Return the (X, Y) coordinate for the center point of the cell that contains the specified text.  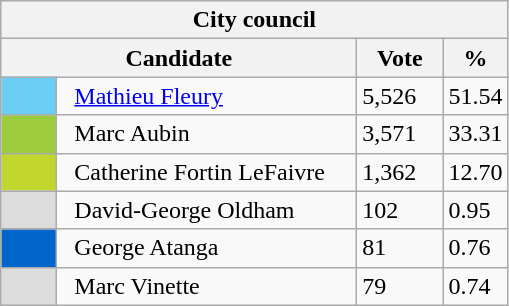
1,362 (400, 172)
51.54 (476, 96)
0.74 (476, 286)
Catherine Fortin LeFaivre (207, 172)
George Atanga (207, 248)
79 (400, 286)
0.95 (476, 210)
5,526 (400, 96)
Vote (400, 58)
12.70 (476, 172)
3,571 (400, 134)
102 (400, 210)
81 (400, 248)
% (476, 58)
0.76 (476, 248)
33.31 (476, 134)
Marc Aubin (207, 134)
City council (254, 20)
Candidate (179, 58)
Marc Vinette (207, 286)
David-George Oldham (207, 210)
Mathieu Fleury (207, 96)
